Extract the [x, y] coordinate from the center of the cell holding the provided text.  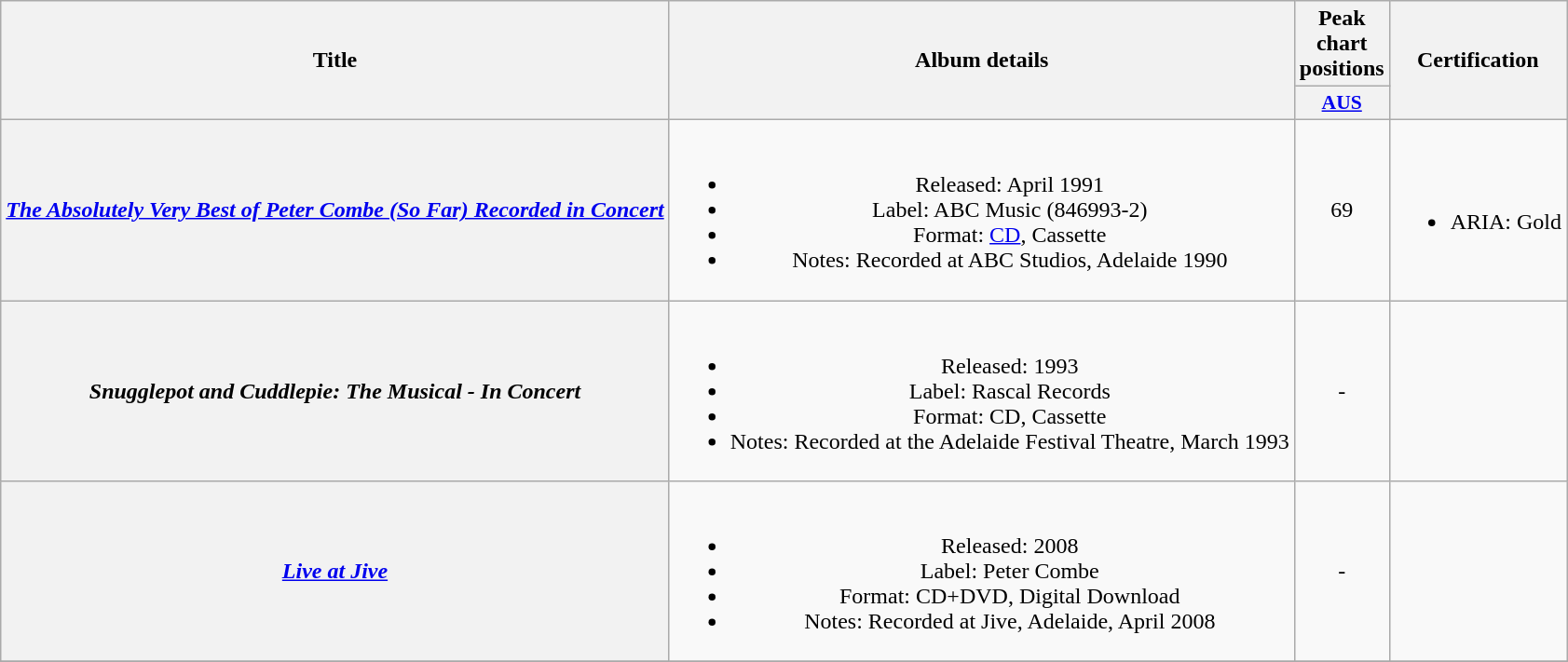
The Absolutely Very Best of Peter Combe (So Far) Recorded in Concert [335, 209]
Snugglepot and Cuddlepie: The Musical - In Concert [335, 390]
Released: April 1991Label: ABC Music (846993-2)Format: CD, CassetteNotes: Recorded at ABC Studios, Adelaide 1990 [982, 209]
Peak chart positions [1342, 44]
AUS [1342, 103]
ARIA: Gold [1478, 209]
Released: 1993Label: Rascal RecordsFormat: CD, CassetteNotes: Recorded at the Adelaide Festival Theatre, March 1993 [982, 390]
Released: 2008Label: Peter CombeFormat: CD+DVD, Digital DownloadNotes: Recorded at Jive, Adelaide, April 2008 [982, 572]
Certification [1478, 61]
Album details [982, 61]
69 [1342, 209]
Live at Jive [335, 572]
Title [335, 61]
